Scan for the cell matching the given text and deliver its [X, Y] coordinate at center. 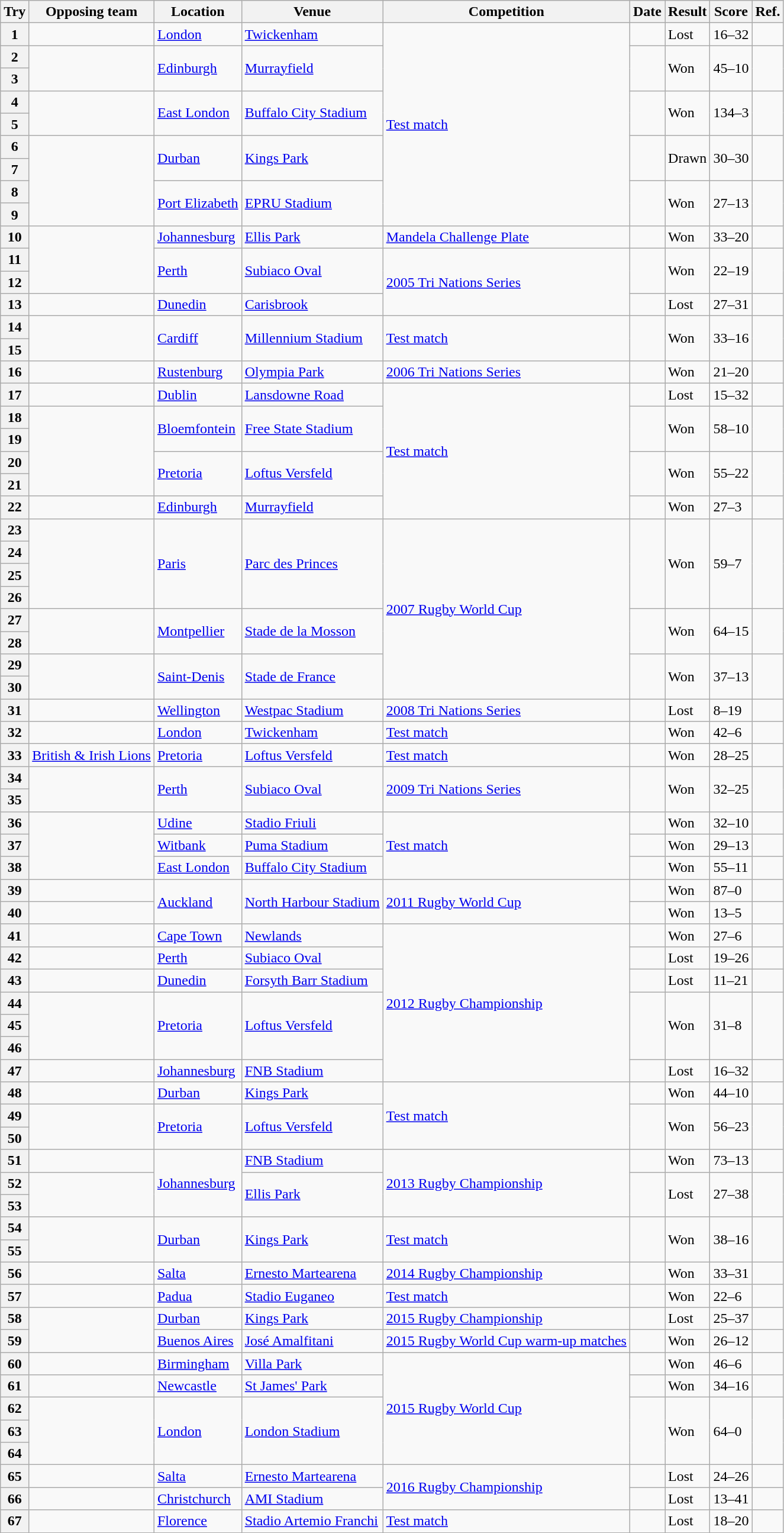
Stadio Artemio Franchi [312, 1521]
54 [15, 1228]
55–11 [731, 868]
33–31 [731, 1273]
38 [15, 868]
28–25 [731, 755]
62 [15, 1409]
58 [15, 1318]
34 [15, 778]
64–15 [731, 631]
Date [647, 12]
Port Elizabeth [198, 203]
4 [15, 102]
7 [15, 169]
67 [15, 1521]
26–12 [731, 1341]
Competition [506, 12]
Parc des Princes [312, 563]
Wellington [198, 710]
Score [731, 12]
41 [15, 935]
59–7 [731, 563]
32–25 [731, 789]
27–13 [731, 203]
Opposing team [92, 12]
32 [15, 733]
2007 Rugby World Cup [506, 608]
21 [15, 485]
Stade de France [312, 677]
64 [15, 1454]
36 [15, 823]
10 [15, 237]
11–21 [731, 980]
57 [15, 1296]
Cardiff [198, 339]
51 [15, 1161]
2013 Rugby Championship [506, 1183]
37–13 [731, 677]
26 [15, 597]
27–38 [731, 1194]
42 [15, 958]
Cape Town [198, 935]
38–16 [731, 1239]
Puma Stadium [312, 845]
2005 Tri Nations Series [506, 282]
47 [15, 1071]
EPRU Stadium [312, 203]
31–8 [731, 1026]
27 [15, 620]
23 [15, 530]
42–6 [731, 733]
14 [15, 327]
Millennium Stadium [312, 339]
Auckland [198, 901]
27–3 [731, 507]
16 [15, 372]
London Stadium [312, 1431]
5 [15, 124]
61 [15, 1386]
11 [15, 259]
Ref. [768, 12]
2008 Tri Nations Series [506, 710]
6 [15, 147]
22–19 [731, 270]
21–20 [731, 372]
44–10 [731, 1093]
Westpac Stadium [312, 710]
Florence [198, 1521]
45 [15, 1026]
17 [15, 395]
AMI Stadium [312, 1499]
40 [15, 913]
Christchurch [198, 1499]
Drawn [688, 158]
56–23 [731, 1127]
North Harbour Stadium [312, 901]
22–6 [731, 1296]
Villa Park [312, 1363]
29–13 [731, 845]
12 [15, 282]
Venue [312, 12]
2009 Tri Nations Series [506, 789]
45–10 [731, 68]
2006 Tri Nations Series [506, 372]
15–32 [731, 395]
Stade de la Mosson [312, 631]
66 [15, 1499]
Forsyth Barr Stadium [312, 980]
55–22 [731, 474]
13–41 [731, 1499]
2015 Rugby Championship [506, 1318]
33 [15, 755]
27–6 [731, 935]
British & Irish Lions [92, 755]
Mandela Challenge Plate [506, 237]
Lansdowne Road [312, 395]
Free State Stadium [312, 429]
Bloemfontein [198, 429]
55 [15, 1251]
1 [15, 34]
2011 Rugby World Cup [506, 901]
13–5 [731, 913]
18–20 [731, 1521]
José Amalfitani [312, 1341]
34–16 [731, 1386]
31 [15, 710]
60 [15, 1363]
St James' Park [312, 1386]
49 [15, 1116]
19–26 [731, 958]
Carisbrook [312, 305]
25–37 [731, 1318]
Padua [198, 1296]
8 [15, 192]
44 [15, 1003]
2015 Rugby World Cup [506, 1408]
46 [15, 1048]
35 [15, 800]
20 [15, 462]
28 [15, 642]
58–10 [731, 429]
Dublin [198, 395]
Paris [198, 563]
Location [198, 12]
Buenos Aires [198, 1341]
46–6 [731, 1363]
Olympia Park [312, 372]
25 [15, 575]
52 [15, 1183]
48 [15, 1093]
73–13 [731, 1161]
18 [15, 417]
33–16 [731, 339]
2015 Rugby World Cup warm-up matches [506, 1341]
Saint-Denis [198, 677]
Witbank [198, 845]
8–19 [731, 710]
30–30 [731, 158]
24 [15, 552]
43 [15, 980]
50 [15, 1138]
13 [15, 305]
Newlands [312, 935]
27–31 [731, 305]
2014 Rugby Championship [506, 1273]
Newcastle [198, 1386]
Stadio Euganeo [312, 1296]
9 [15, 214]
Rustenburg [198, 372]
22 [15, 507]
2016 Rugby Championship [506, 1487]
Result [688, 12]
30 [15, 688]
24–26 [731, 1476]
32–10 [731, 823]
15 [15, 350]
64–0 [731, 1431]
3 [15, 79]
134–3 [731, 113]
Udine [198, 823]
29 [15, 665]
87–0 [731, 890]
19 [15, 440]
65 [15, 1476]
63 [15, 1431]
53 [15, 1206]
Montpellier [198, 631]
2012 Rugby Championship [506, 1003]
2 [15, 57]
37 [15, 845]
Try [15, 12]
39 [15, 890]
56 [15, 1273]
59 [15, 1341]
33–20 [731, 237]
Birmingham [198, 1363]
Stadio Friuli [312, 823]
